Extract the (x, y) coordinate from the center of the cell holding the provided text.  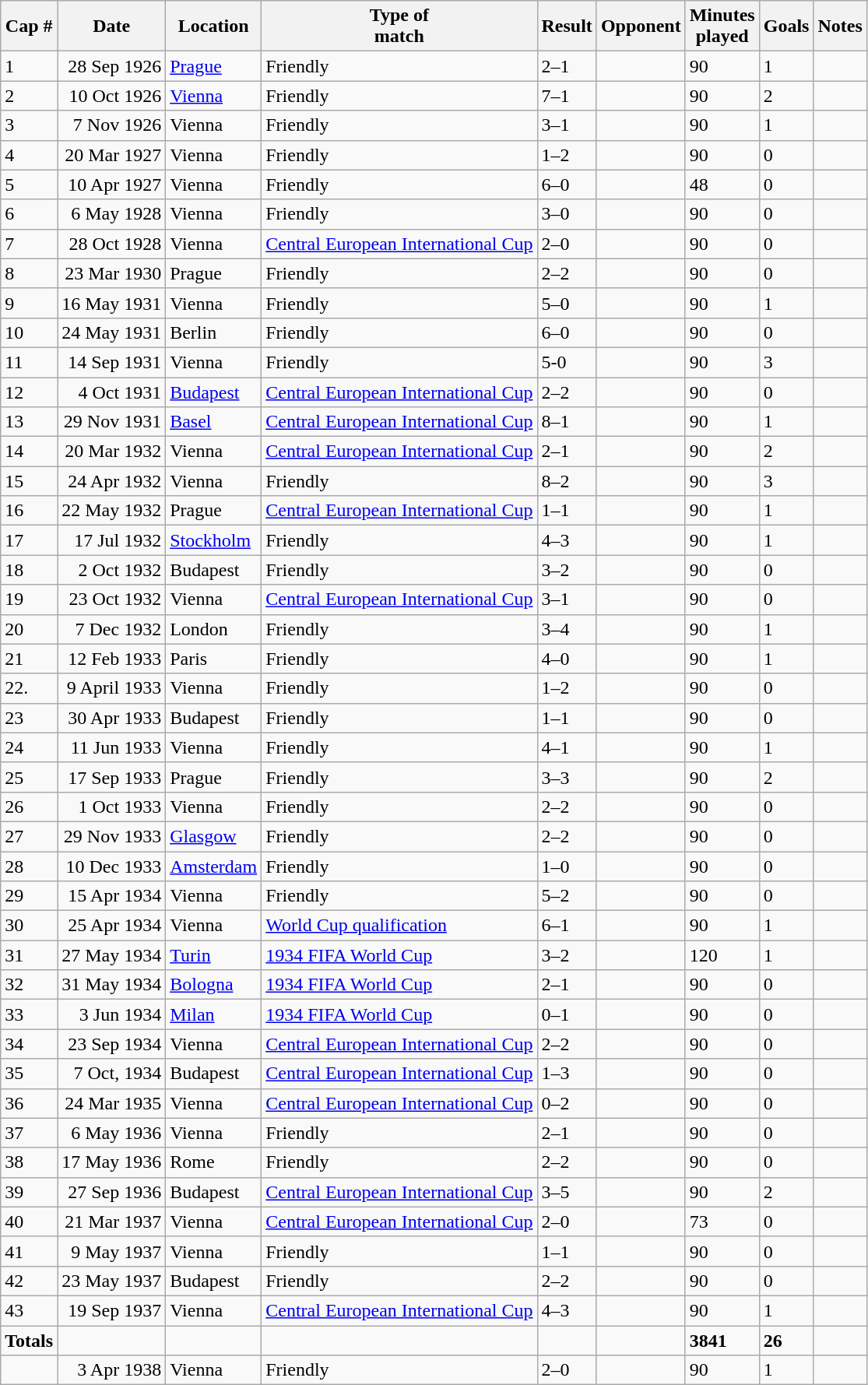
15 (30, 481)
7 Dec 1932 (112, 629)
7 Nov 1926 (112, 125)
6 May 1936 (112, 1133)
3 Jun 1934 (112, 1014)
Rome (213, 1162)
5-0 (567, 362)
Stockholm (213, 540)
7–1 (567, 96)
3 Apr 1938 (112, 1370)
10 (30, 332)
6 May 1928 (112, 214)
24 Mar 1935 (112, 1103)
3–0 (567, 214)
23 Mar 1930 (112, 273)
20 (30, 629)
Notes (840, 26)
5 (30, 185)
73 (722, 1222)
Date (112, 26)
20 Mar 1927 (112, 155)
27 May 1934 (112, 955)
35 (30, 1074)
48 (722, 185)
17 (30, 540)
Location (213, 26)
29 (30, 896)
23 Sep 1934 (112, 1044)
Minutesplayed (722, 26)
27 Sep 1936 (112, 1192)
31 (30, 955)
17 May 1936 (112, 1162)
28 Oct 1928 (112, 244)
8–2 (567, 481)
9 April 1933 (112, 688)
25 Apr 1934 (112, 926)
25 (30, 777)
36 (30, 1103)
17 Jul 1932 (112, 540)
11 Jun 1933 (112, 747)
13 (30, 422)
19 (30, 599)
3–4 (567, 629)
21 (30, 659)
11 (30, 362)
29 Nov 1931 (112, 422)
43 (30, 1310)
4 (30, 155)
28 Sep 1926 (112, 66)
6 (30, 214)
16 May 1931 (112, 303)
33 (30, 1014)
12 (30, 392)
37 (30, 1133)
10 Oct 1926 (112, 96)
120 (722, 955)
Paris (213, 659)
20 Mar 1932 (112, 452)
Glasgow (213, 836)
39 (30, 1192)
6–1 (567, 926)
16 (30, 511)
41 (30, 1251)
Cap # (30, 26)
Basel (213, 422)
4–1 (567, 747)
0–1 (567, 1014)
Amsterdam (213, 867)
22. (30, 688)
10 Dec 1933 (112, 867)
Bologna (213, 985)
34 (30, 1044)
0–2 (567, 1103)
12 Feb 1933 (112, 659)
21 Mar 1937 (112, 1222)
4 Oct 1931 (112, 392)
Type ofmatch (399, 26)
Turin (213, 955)
4–0 (567, 659)
24 May 1931 (112, 332)
Result (567, 26)
3–3 (567, 777)
1–3 (567, 1074)
5–0 (567, 303)
10 Apr 1927 (112, 185)
5–2 (567, 896)
24 (30, 747)
17 Sep 1933 (112, 777)
World Cup qualification (399, 926)
23 Oct 1932 (112, 599)
1–0 (567, 867)
24 Apr 1932 (112, 481)
38 (30, 1162)
Berlin (213, 332)
15 Apr 1934 (112, 896)
27 (30, 836)
19 Sep 1937 (112, 1310)
28 (30, 867)
Totals (30, 1340)
40 (30, 1222)
9 May 1937 (112, 1251)
Milan (213, 1014)
7 (30, 244)
30 Apr 1933 (112, 718)
7 Oct, 1934 (112, 1074)
Goals (786, 26)
23 May 1937 (112, 1281)
1 Oct 1933 (112, 807)
2 Oct 1932 (112, 570)
9 (30, 303)
8 (30, 273)
3841 (722, 1340)
18 (30, 570)
Opponent (641, 26)
8–1 (567, 422)
14 Sep 1931 (112, 362)
29 Nov 1933 (112, 836)
22 May 1932 (112, 511)
23 (30, 718)
3–5 (567, 1192)
31 May 1934 (112, 985)
32 (30, 985)
14 (30, 452)
London (213, 629)
42 (30, 1281)
30 (30, 926)
